From the cell containing the given text, extract its center point as (x, y) coordinate. 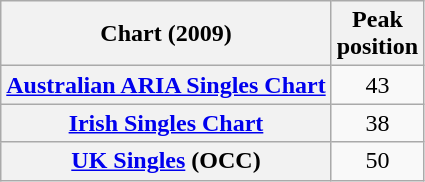
50 (377, 161)
Peakposition (377, 34)
Australian ARIA Singles Chart (166, 85)
UK Singles (OCC) (166, 161)
43 (377, 85)
Irish Singles Chart (166, 123)
Chart (2009) (166, 34)
38 (377, 123)
